For the text-containing cell, return its midpoint in [x, y] coordinate format. 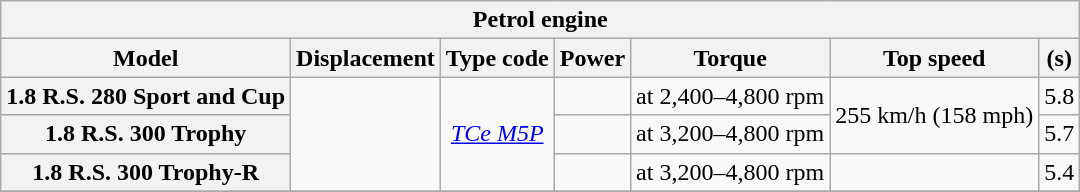
1.8 R.S. 300 Trophy [146, 134]
TCe M5P [497, 134]
(s) [1060, 58]
Top speed [934, 58]
5.7 [1060, 134]
Displacement [366, 58]
255 km/h (158 mph) [934, 115]
1.8 R.S. 300 Trophy-R [146, 172]
Torque [730, 58]
Model [146, 58]
1.8 R.S. 280 Sport and Cup [146, 96]
Power [592, 58]
5.4 [1060, 172]
Petrol engine [540, 20]
Type code [497, 58]
5.8 [1060, 96]
at 2,400–4,800 rpm [730, 96]
